Capture the cell that displays the provided text and extract its (x, y) central coordinate. 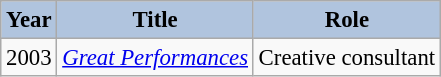
Title (155, 20)
Role (346, 20)
Creative consultant (346, 58)
2003 (29, 58)
Great Performances (155, 58)
Year (29, 20)
